From the cell containing the given text, extract its center point as [x, y] coordinate. 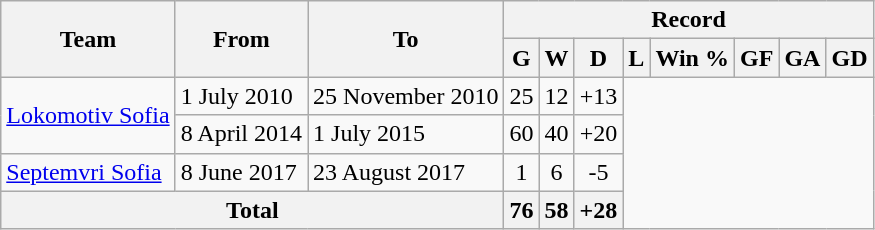
D [598, 58]
GF [757, 58]
To [406, 39]
+13 [598, 96]
40 [556, 134]
8 April 2014 [241, 134]
GA [802, 58]
23 August 2017 [406, 172]
From [241, 39]
W [556, 58]
Team [88, 39]
1 July 2010 [241, 96]
Septemvri Sofia [88, 172]
25 November 2010 [406, 96]
6 [556, 172]
1 [522, 172]
+28 [598, 210]
1 July 2015 [406, 134]
12 [556, 96]
25 [522, 96]
58 [556, 210]
Total [252, 210]
Win % [692, 58]
60 [522, 134]
Lokomotiv Sofia [88, 115]
+20 [598, 134]
GD [850, 58]
G [522, 58]
Record [688, 20]
8 June 2017 [241, 172]
L [636, 58]
76 [522, 210]
-5 [598, 172]
